Return the [X, Y] coordinate for the center point of the cell that contains the specified text.  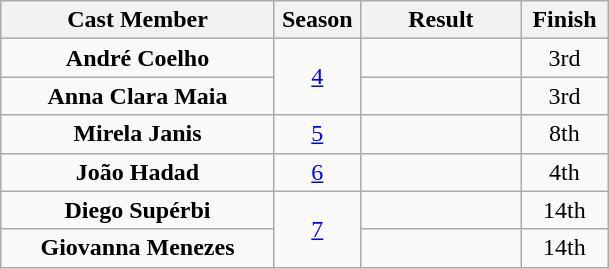
4th [564, 172]
Finish [564, 20]
7 [317, 229]
Cast Member [138, 20]
5 [317, 134]
João Hadad [138, 172]
Mirela Janis [138, 134]
Diego Supérbi [138, 210]
Giovanna Menezes [138, 248]
Result [440, 20]
4 [317, 77]
Anna Clara Maia [138, 96]
Season [317, 20]
6 [317, 172]
8th [564, 134]
André Coelho [138, 58]
